Identify which cell holds the provided text, then report its [x, y] central coordinate. 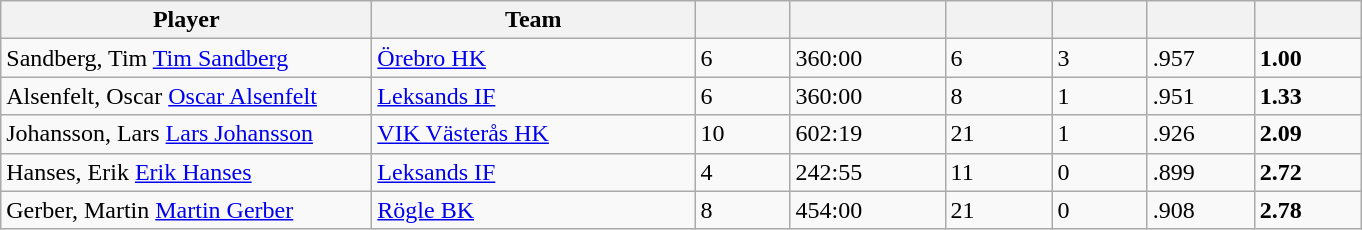
1.33 [1308, 96]
454:00 [868, 210]
.908 [1200, 210]
Rögle BK [534, 210]
Gerber, Martin Martin Gerber [186, 210]
VIK Västerås HK [534, 134]
Player [186, 20]
4 [742, 172]
11 [998, 172]
3 [1100, 58]
Johansson, Lars Lars Johansson [186, 134]
.957 [1200, 58]
602:19 [868, 134]
.926 [1200, 134]
Alsenfelt, Oscar Oscar Alsenfelt [186, 96]
Sandberg, Tim Tim Sandberg [186, 58]
2.09 [1308, 134]
2.72 [1308, 172]
.899 [1200, 172]
Hanses, Erik Erik Hanses [186, 172]
10 [742, 134]
242:55 [868, 172]
.951 [1200, 96]
2.78 [1308, 210]
Örebro HK [534, 58]
1.00 [1308, 58]
Team [534, 20]
